Search for the cell housing the specified text and yield its [x, y] center coordinate. 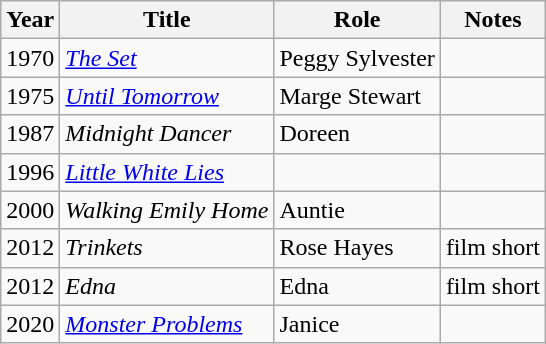
1987 [30, 134]
Rose Hayes [357, 248]
Peggy Sylvester [357, 58]
Until Tomorrow [167, 96]
1970 [30, 58]
Trinkets [167, 248]
Notes [492, 20]
Janice [357, 324]
Role [357, 20]
Walking Emily Home [167, 210]
Little White Lies [167, 172]
Doreen [357, 134]
The Set [167, 58]
2020 [30, 324]
2000 [30, 210]
Monster Problems [167, 324]
Midnight Dancer [167, 134]
1996 [30, 172]
Title [167, 20]
1975 [30, 96]
Year [30, 20]
Marge Stewart [357, 96]
Auntie [357, 210]
